Provide the (x, y) coordinate of the cell's center where the given text is located.  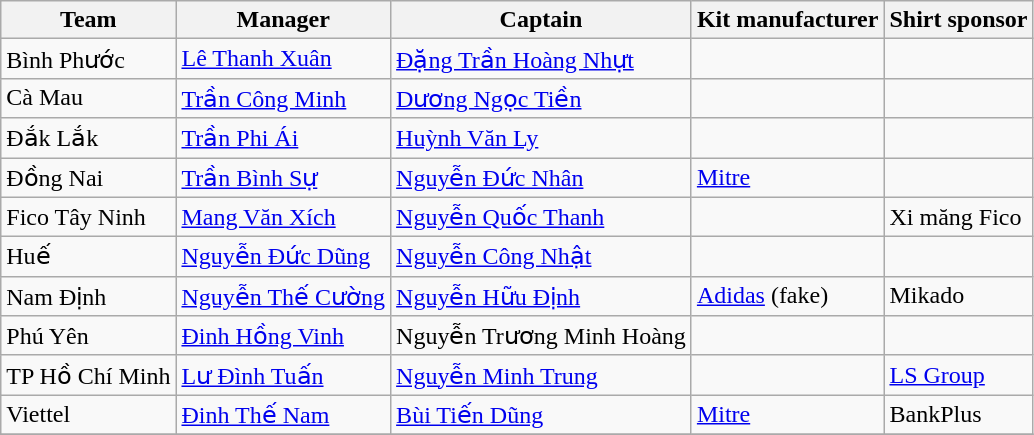
Nguyễn Trương Minh Hoàng (542, 336)
Đinh Thế Nam (284, 415)
Trần Bình Sự (284, 178)
Cà Mau (88, 98)
Fico Tây Ninh (88, 217)
Đồng Nai (88, 178)
Nguyễn Quốc Thanh (542, 217)
Đặng Trần Hoàng Nhựt (542, 59)
Nguyễn Đức Dũng (284, 257)
Dương Ngọc Tiền (542, 98)
Huế (88, 257)
Shirt sponsor (958, 20)
Xi măng Fico (958, 217)
Bùi Tiến Dũng (542, 415)
Đắk Lắk (88, 138)
Captain (542, 20)
BankPlus (958, 415)
Kit manufacturer (788, 20)
Bình Phước (88, 59)
Nguyễn Công Nhật (542, 257)
Lư Đình Tuấn (284, 375)
Trần Phi Ái (284, 138)
Adidas (fake) (788, 296)
Lê Thanh Xuân (284, 59)
Manager (284, 20)
Huỳnh Văn Ly (542, 138)
Phú Yên (88, 336)
Mikado (958, 296)
Nguyễn Đức Nhân (542, 178)
Trần Công Minh (284, 98)
Nguyễn Hữu Định (542, 296)
Viettel (88, 415)
TP Hồ Chí Minh (88, 375)
Team (88, 20)
Mang Văn Xích (284, 217)
Nguyễn Thế Cường (284, 296)
Nam Định (88, 296)
LS Group (958, 375)
Nguyễn Minh Trung (542, 375)
Đinh Hồng Vinh (284, 336)
